Provide the (x, y) coordinate of the cell's center where the given text is located.  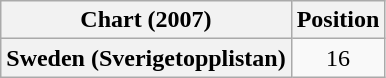
Sweden (Sverigetopplistan) (146, 58)
16 (338, 58)
Chart (2007) (146, 20)
Position (338, 20)
